Detect which cell encompasses the target text, then output its (x, y) center coordinate. 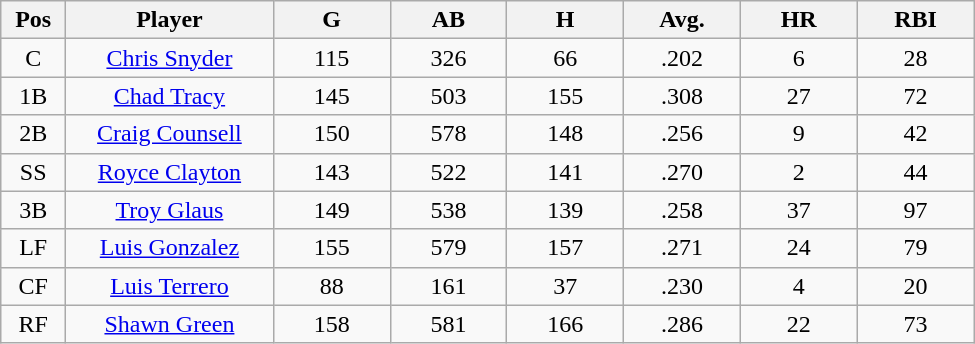
2 (798, 172)
1B (34, 96)
157 (566, 248)
4 (798, 286)
Player (170, 20)
RBI (916, 20)
G (332, 20)
115 (332, 58)
Luis Terrero (170, 286)
139 (566, 210)
.308 (682, 96)
97 (916, 210)
27 (798, 96)
66 (566, 58)
42 (916, 134)
Luis Gonzalez (170, 248)
2B (34, 134)
.256 (682, 134)
166 (566, 324)
149 (332, 210)
20 (916, 286)
.270 (682, 172)
SS (34, 172)
Troy Glaus (170, 210)
73 (916, 324)
579 (448, 248)
79 (916, 248)
150 (332, 134)
Chris Snyder (170, 58)
C (34, 58)
LF (34, 248)
158 (332, 324)
326 (448, 58)
.286 (682, 324)
Craig Counsell (170, 134)
538 (448, 210)
581 (448, 324)
28 (916, 58)
141 (566, 172)
145 (332, 96)
Royce Clayton (170, 172)
9 (798, 134)
6 (798, 58)
Shawn Green (170, 324)
3B (34, 210)
.230 (682, 286)
88 (332, 286)
503 (448, 96)
.202 (682, 58)
.271 (682, 248)
72 (916, 96)
Avg. (682, 20)
578 (448, 134)
143 (332, 172)
HR (798, 20)
522 (448, 172)
44 (916, 172)
CF (34, 286)
Chad Tracy (170, 96)
24 (798, 248)
H (566, 20)
RF (34, 324)
Pos (34, 20)
AB (448, 20)
.258 (682, 210)
22 (798, 324)
148 (566, 134)
161 (448, 286)
